Pinpoint the cell where the given text exists, returning its [x, y] midpoint coordinate. 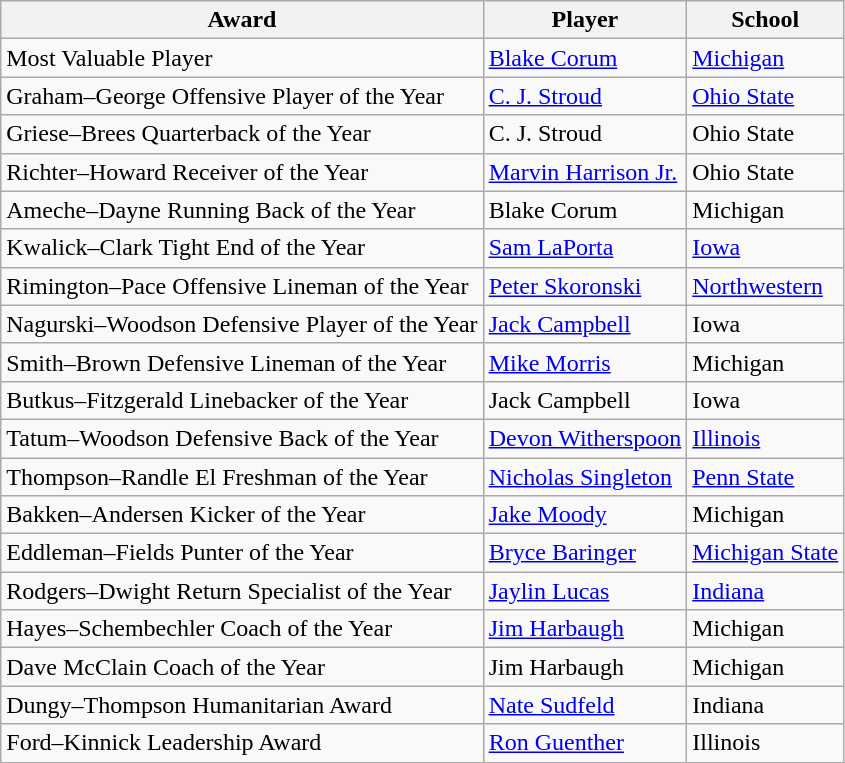
Eddleman–Fields Punter of the Year [242, 553]
Ron Guenther [585, 743]
Graham–George Offensive Player of the Year [242, 96]
Player [585, 20]
Peter Skoronski [585, 286]
Nagurski–Woodson Defensive Player of the Year [242, 324]
School [766, 20]
Jaylin Lucas [585, 591]
Hayes–Schembechler Coach of the Year [242, 629]
Marvin Harrison Jr. [585, 172]
Smith–Brown Defensive Lineman of the Year [242, 362]
Richter–Howard Receiver of the Year [242, 172]
Rodgers–Dwight Return Specialist of the Year [242, 591]
Sam LaPorta [585, 248]
Dave McClain Coach of the Year [242, 667]
Griese–Brees Quarterback of the Year [242, 134]
Jake Moody [585, 515]
Nicholas Singleton [585, 477]
Ameche–Dayne Running Back of the Year [242, 210]
Thompson–Randle El Freshman of the Year [242, 477]
Most Valuable Player [242, 58]
Penn State [766, 477]
Rimington–Pace Offensive Lineman of the Year [242, 286]
Award [242, 20]
Nate Sudfeld [585, 705]
Dungy–Thompson Humanitarian Award [242, 705]
Mike Morris [585, 362]
Michigan State [766, 553]
Kwalick–Clark Tight End of the Year [242, 248]
Butkus–Fitzgerald Linebacker of the Year [242, 400]
Northwestern [766, 286]
Tatum–Woodson Defensive Back of the Year [242, 438]
Devon Witherspoon [585, 438]
Bakken–Andersen Kicker of the Year [242, 515]
Bryce Baringer [585, 553]
Ford–Kinnick Leadership Award [242, 743]
